From the cell containing the given text, extract its center point as [x, y] coordinate. 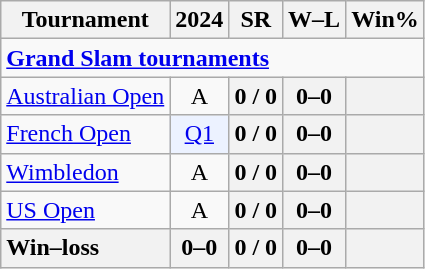
Tournament [86, 20]
US Open [86, 210]
Australian Open [86, 96]
Wimbledon [86, 172]
SR [256, 20]
French Open [86, 134]
Win–loss [86, 248]
2024 [200, 20]
Grand Slam tournaments [213, 58]
Win% [386, 20]
W–L [314, 20]
Q1 [200, 134]
